Scan for the cell matching the given text and deliver its (X, Y) coordinate at center. 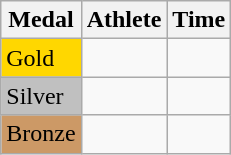
Time (199, 20)
Gold (41, 58)
Bronze (41, 134)
Silver (41, 96)
Athlete (124, 20)
Medal (41, 20)
